Determine the (X, Y) coordinate at the center of the cell enclosing the given text.  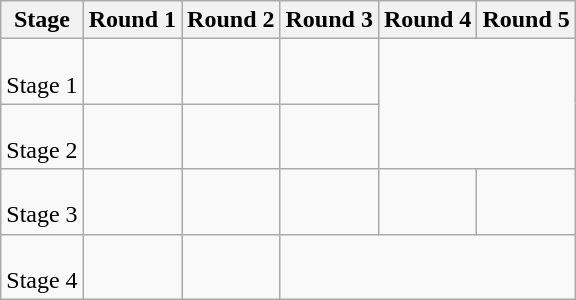
Round 2 (231, 20)
Round 1 (132, 20)
Stage 1 (42, 72)
Stage (42, 20)
Stage 3 (42, 202)
Stage 2 (42, 136)
Round 3 (329, 20)
Round 4 (427, 20)
Stage 4 (42, 266)
Round 5 (526, 20)
